Determine the (X, Y) coordinate at the center of the cell enclosing the given text.  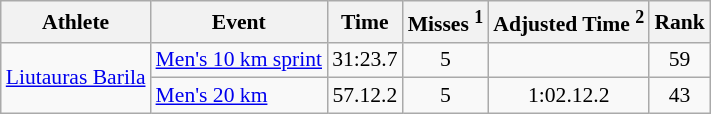
Men's 20 km (240, 96)
57.12.2 (364, 96)
43 (680, 96)
31:23.7 (364, 60)
Event (240, 22)
Men's 10 km sprint (240, 60)
Time (364, 22)
Liutauras Barila (76, 78)
Misses 1 (446, 22)
Adjusted Time 2 (568, 22)
59 (680, 60)
Athlete (76, 22)
Rank (680, 22)
1:02.12.2 (568, 96)
